For the text-containing cell, return its midpoint in (X, Y) coordinate format. 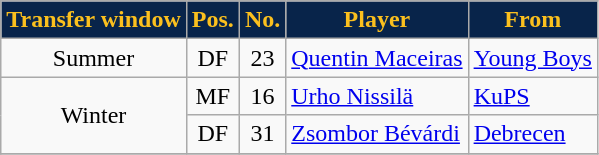
Player (377, 20)
Young Boys (532, 58)
From (532, 20)
No. (262, 20)
31 (262, 134)
Urho Nissilä (377, 96)
Zsombor Bévárdi (377, 134)
23 (262, 58)
Quentin Maceiras (377, 58)
Winter (94, 115)
Debrecen (532, 134)
Transfer window (94, 20)
KuPS (532, 96)
MF (212, 96)
Summer (94, 58)
16 (262, 96)
Pos. (212, 20)
